Find where the given text appears and provide that cell's center as [X, Y] coordinate. 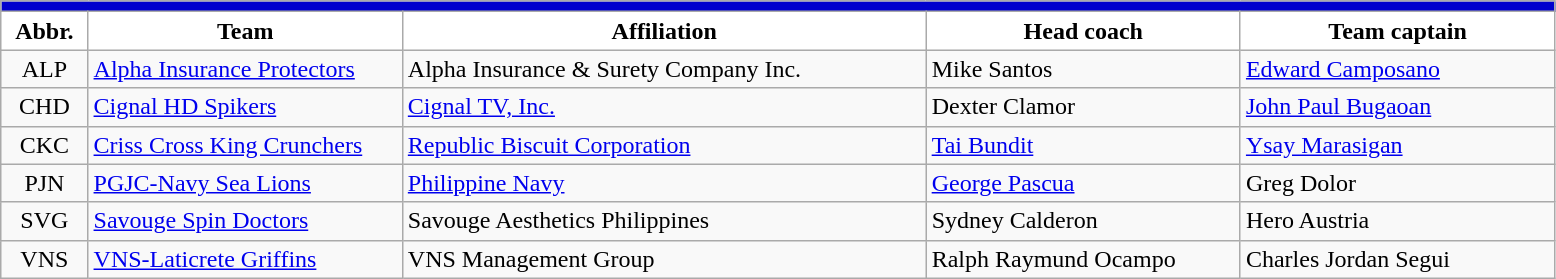
Affiliation [664, 31]
Sydney Calderon [1083, 221]
Cignal HD Spikers [245, 107]
John Paul Bugaoan [1397, 107]
Head coach [1083, 31]
Ralph Raymund Ocampo [1083, 259]
Cignal TV, Inc. [664, 107]
VNS Management Group [664, 259]
Edward Camposano [1397, 69]
Team captain [1397, 31]
Alpha Insurance Protectors [245, 69]
Mike Santos [1083, 69]
CKC [44, 145]
CHD [44, 107]
Savouge Spin Doctors [245, 221]
PGJC-Navy Sea Lions [245, 183]
Alpha Insurance & Surety Company Inc. [664, 69]
Charles Jordan Segui [1397, 259]
George Pascua [1083, 183]
Greg Dolor [1397, 183]
VNS-Laticrete Griffins [245, 259]
Criss Cross King Crunchers [245, 145]
PJN [44, 183]
Republic Biscuit Corporation [664, 145]
Tai Bundit [1083, 145]
Team [245, 31]
ALP [44, 69]
Hero Austria [1397, 221]
Philippine Navy [664, 183]
Ysay Marasigan [1397, 145]
Savouge Aesthetics Philippines [664, 221]
VNS [44, 259]
Abbr. [44, 31]
Dexter Clamor [1083, 107]
SVG [44, 221]
